From the cell containing the given text, extract its center point as [X, Y] coordinate. 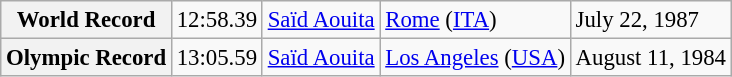
August 11, 1984 [650, 58]
Olympic Record [86, 58]
World Record [86, 20]
July 22, 1987 [650, 20]
12:58.39 [216, 20]
13:05.59 [216, 58]
Rome (ITA) [475, 20]
Los Angeles (USA) [475, 58]
